From the cell containing the given text, extract its center point as [x, y] coordinate. 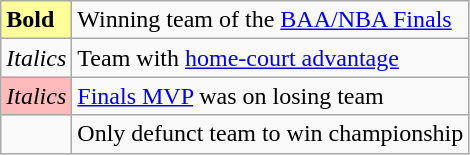
Winning team of the BAA/NBA Finals [270, 20]
Team with home-court advantage [270, 58]
Bold [36, 20]
Finals MVP was on losing team [270, 96]
Only defunct team to win championship [270, 134]
